Detect which cell encompasses the target text, then output its [X, Y] center coordinate. 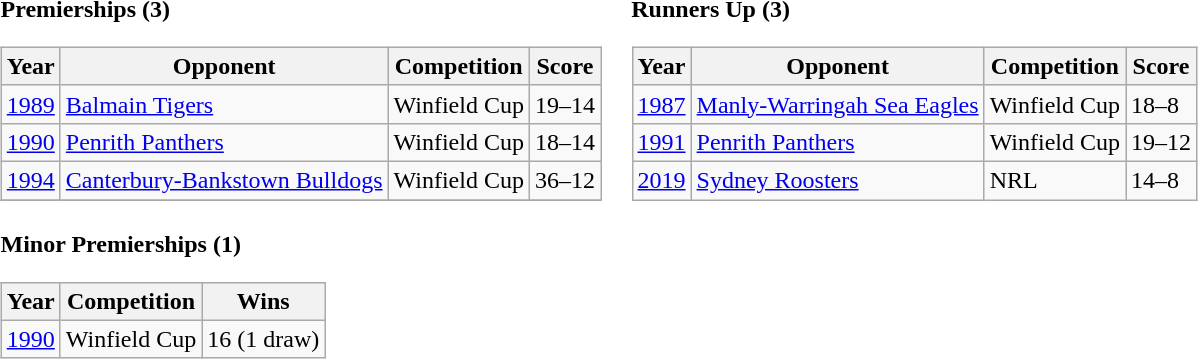
Canterbury-Bankstown Bulldogs [224, 180]
NRL [1054, 180]
Balmain Tigers [224, 104]
14–8 [1162, 180]
36–12 [564, 180]
18–8 [1162, 104]
19–14 [564, 104]
19–12 [1162, 142]
18–14 [564, 142]
16 (1 draw) [264, 339]
1994 [30, 180]
1989 [30, 104]
2019 [662, 180]
Sydney Roosters [838, 180]
Wins [264, 301]
Manly-Warringah Sea Eagles [838, 104]
1987 [662, 104]
1991 [662, 142]
